Pinpoint the cell where the given text exists, returning its (x, y) midpoint coordinate. 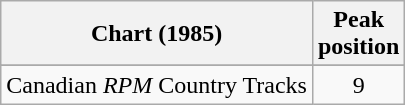
Peakposition (358, 34)
Canadian RPM Country Tracks (157, 85)
9 (358, 85)
Chart (1985) (157, 34)
